Pinpoint the cell where the given text exists, returning its (x, y) midpoint coordinate. 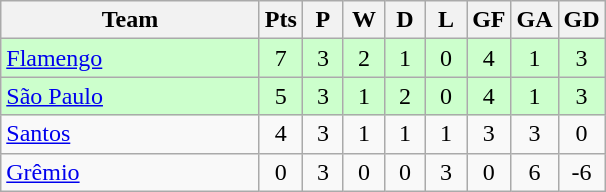
5 (280, 96)
7 (280, 58)
Santos (130, 134)
W (364, 20)
Team (130, 20)
D (404, 20)
GF (489, 20)
6 (534, 172)
GD (582, 20)
Grêmio (130, 172)
-6 (582, 172)
L (446, 20)
Flamengo (130, 58)
GA (534, 20)
Pts (280, 20)
São Paulo (130, 96)
P (322, 20)
